Pinpoint the cell where the given text exists, returning its [x, y] midpoint coordinate. 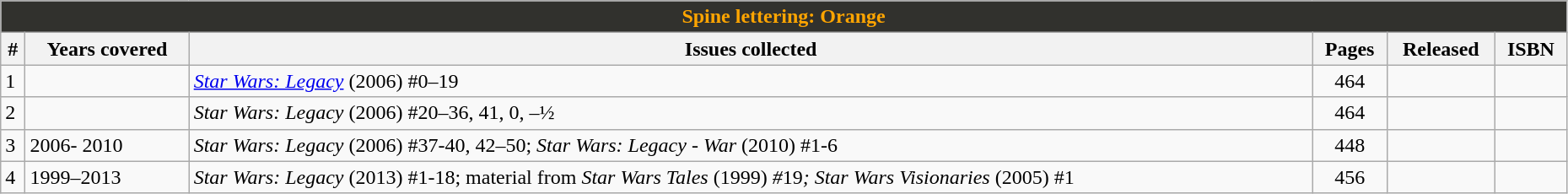
1 [13, 81]
Pages [1350, 49]
Years covered [107, 49]
Released [1441, 49]
Star Wars: Legacy (2013) #1-18; material from Star Wars Tales (1999) #19; Star Wars Visionaries (2005) #1 [751, 177]
ISBN [1532, 49]
# [13, 49]
448 [1350, 145]
4 [13, 177]
1999–2013 [107, 177]
Spine lettering: Orange [784, 17]
2 [13, 113]
Star Wars: Legacy (2006) #37-40, 42–50; Star Wars: Legacy - War (2010) #1-6 [751, 145]
Star Wars: Legacy (2006) #20–36, 41, 0, –½ [751, 113]
Star Wars: Legacy (2006) #0–19 [751, 81]
Issues collected [751, 49]
2006- 2010 [107, 145]
456 [1350, 177]
3 [13, 145]
